Determine the [x, y] coordinate at the center of the cell enclosing the given text.  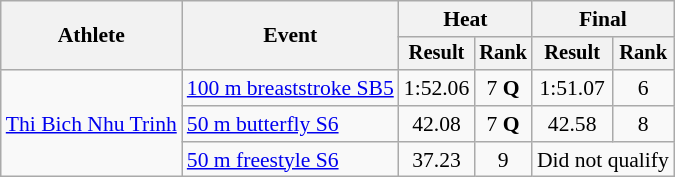
1:52.06 [436, 88]
8 [642, 124]
Final [603, 19]
42.58 [572, 124]
6 [642, 88]
42.08 [436, 124]
Heat [466, 19]
Event [290, 36]
50 m butterfly S6 [290, 124]
Thi Bich Nhu Trinh [92, 124]
1:51.07 [572, 88]
100 m breaststroke SB5 [290, 88]
Athlete [92, 36]
